Capture the cell that displays the provided text and extract its (X, Y) central coordinate. 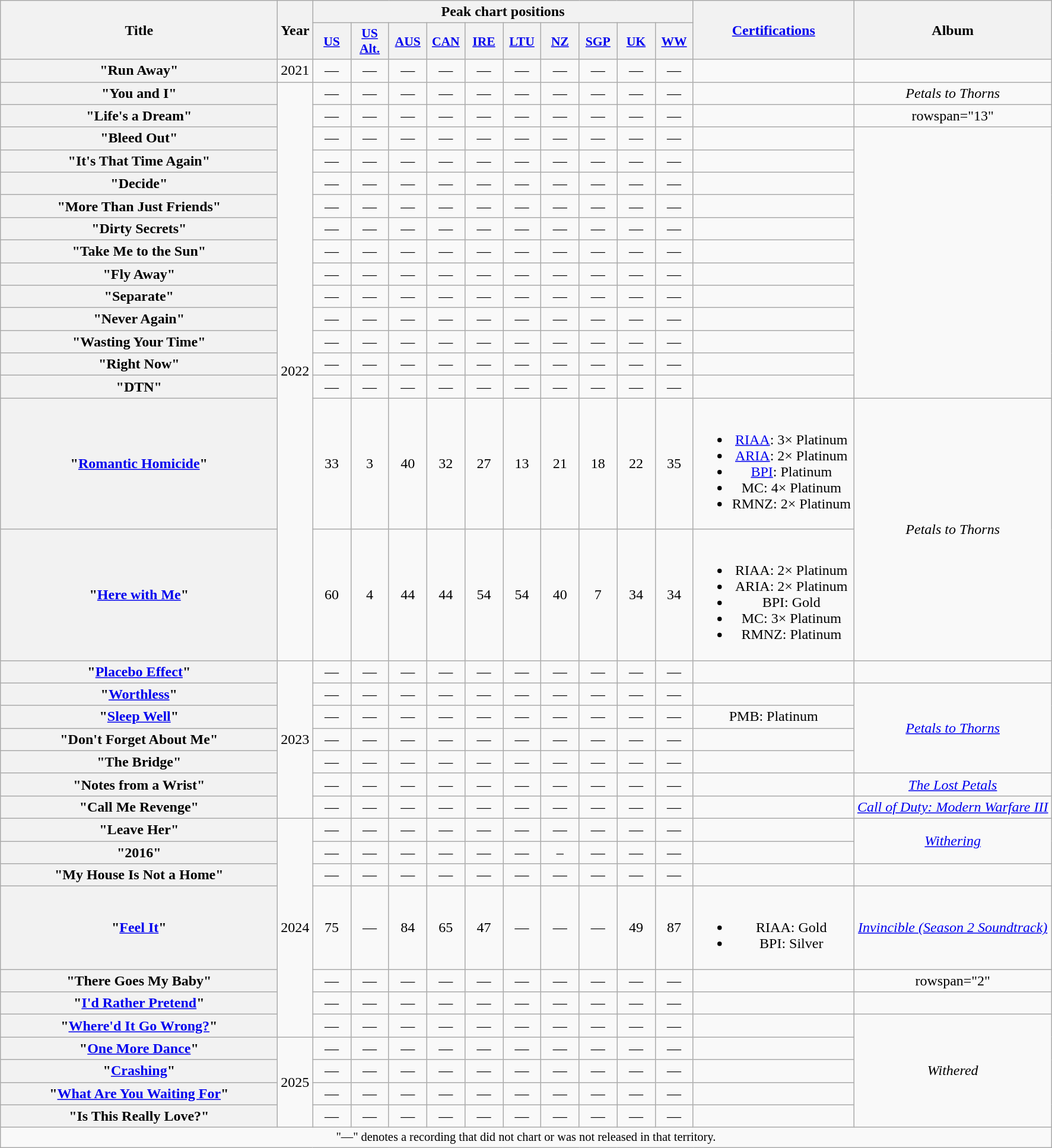
WW (674, 42)
"Never Again" (139, 319)
27 (484, 464)
IRE (484, 42)
2023 (295, 739)
"Leave Her" (139, 829)
CAN (446, 42)
"It's That Time Again" (139, 161)
LTU (522, 42)
– (560, 853)
"2016" (139, 853)
Year (295, 30)
13 (522, 464)
Invincible (Season 2 Soundtrack) (953, 928)
"Don't Forget About Me" (139, 739)
"One More Dance" (139, 1048)
"Romantic Homicide" (139, 464)
"Dirty Secrets" (139, 228)
"Worthless" (139, 694)
"Sleep Well" (139, 717)
Title (139, 30)
"Take Me to the Sun" (139, 251)
"—" denotes a recording that did not chart or was not released in that territory. (526, 1137)
RIAA: 3× PlatinumARIA: 2× PlatinumBPI: PlatinumMC: 4× PlatinumRMNZ: 2× Platinum (774, 464)
3 (370, 464)
"Fly Away" (139, 274)
AUS (408, 42)
Call of Duty: Modern Warfare III (953, 807)
"There Goes My Baby" (139, 981)
US (332, 42)
2024 (295, 927)
"Notes from a Wrist" (139, 784)
"Placebo Effect" (139, 672)
2025 (295, 1082)
84 (408, 928)
21 (560, 464)
Withered (953, 1071)
"Call Me Revenge" (139, 807)
18 (598, 464)
87 (674, 928)
"Where'd It Go Wrong?" (139, 1026)
"Separate" (139, 297)
"Here with Me" (139, 594)
4 (370, 594)
2022 (295, 371)
49 (636, 928)
"My House Is Not a Home" (139, 875)
"Bleed Out" (139, 138)
32 (446, 464)
Withering (953, 841)
7 (598, 594)
NZ (560, 42)
2021 (295, 71)
75 (332, 928)
"Life's a Dream" (139, 116)
PMB: Platinum (774, 717)
Certifications (774, 30)
"Wasting Your Time" (139, 342)
47 (484, 928)
"What Are You Waiting For" (139, 1093)
"I'd Rather Pretend" (139, 1003)
"Is This Really Love?" (139, 1116)
"Decide" (139, 183)
"More Than Just Friends" (139, 206)
RIAA: GoldBPI: Silver (774, 928)
60 (332, 594)
rowspan="2" (953, 981)
USAlt. (370, 42)
Album (953, 30)
65 (446, 928)
Peak chart positions (503, 12)
35 (674, 464)
"Run Away" (139, 71)
22 (636, 464)
The Lost Petals (953, 784)
"DTN" (139, 387)
"Crashing" (139, 1071)
"Right Now" (139, 364)
UK (636, 42)
33 (332, 464)
rowspan="13" (953, 116)
"Feel It" (139, 928)
"You and I" (139, 93)
SGP (598, 42)
"The Bridge" (139, 762)
RIAA: 2× PlatinumARIA: 2× PlatinumBPI: GoldMC: 3× PlatinumRMNZ: Platinum (774, 594)
